Search for the cell housing the specified text and yield its (x, y) center coordinate. 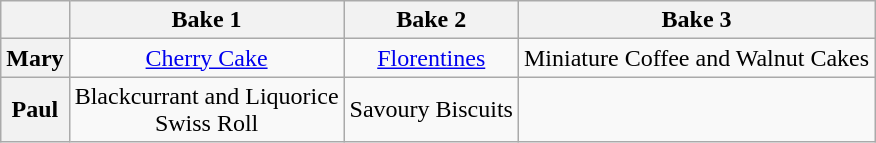
Savoury Biscuits (431, 110)
Florentines (431, 58)
Blackcurrant and LiquoriceSwiss Roll (206, 110)
Bake 1 (206, 20)
Cherry Cake (206, 58)
Mary (35, 58)
Bake 3 (696, 20)
Paul (35, 110)
Miniature Coffee and Walnut Cakes (696, 58)
Bake 2 (431, 20)
